Return (x, y) of the center of cell containing provided text 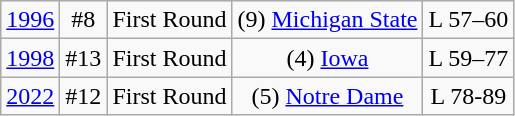
L 57–60 (468, 20)
2022 (30, 96)
L 78-89 (468, 96)
(9) Michigan State (328, 20)
1996 (30, 20)
1998 (30, 58)
(5) Notre Dame (328, 96)
#13 (84, 58)
(4) Iowa (328, 58)
#12 (84, 96)
#8 (84, 20)
L 59–77 (468, 58)
